Output the (X, Y) coordinate of the center of the cell containing the given text.  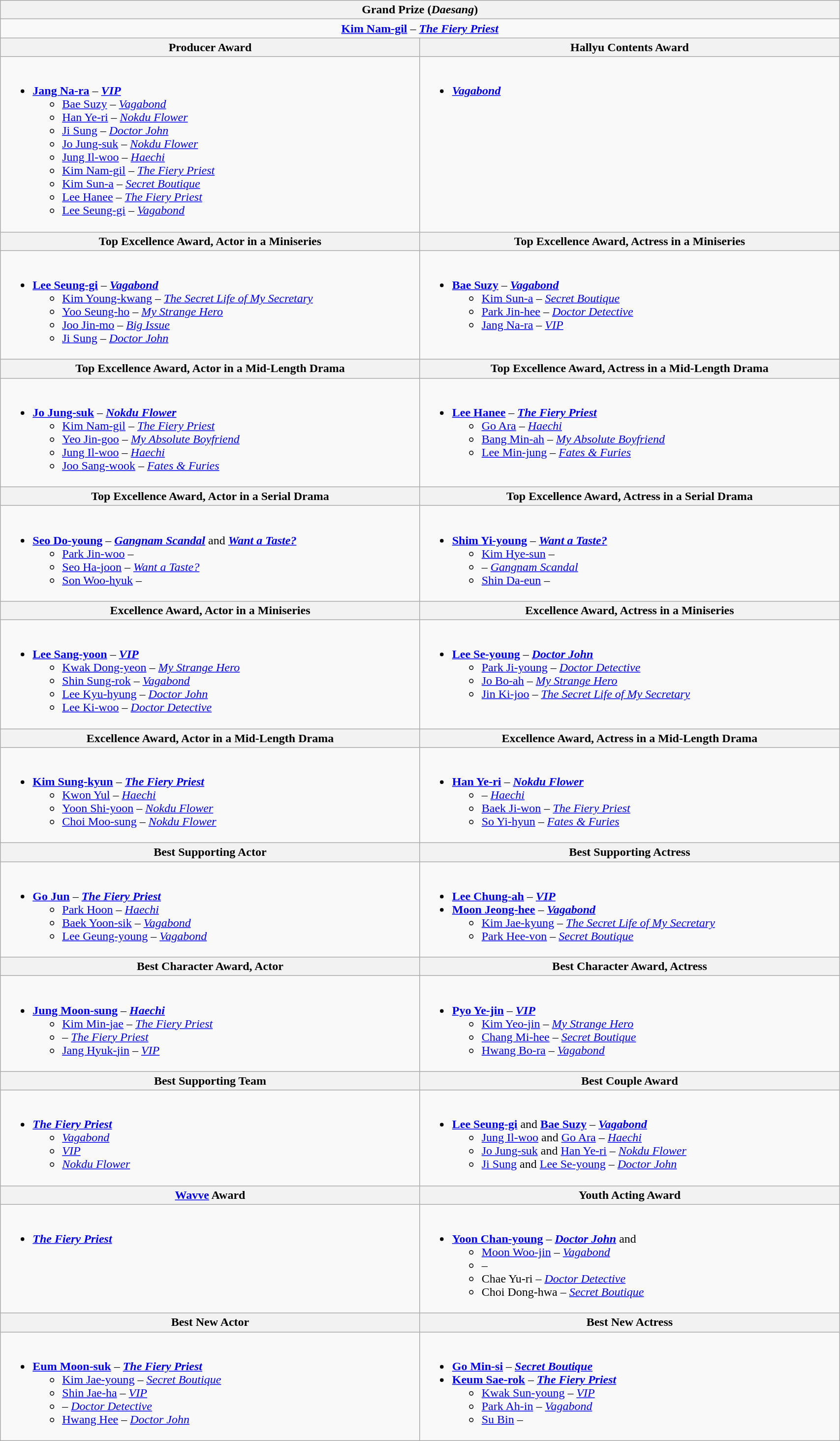
Best New Actor (210, 1322)
Grand Prize (Daesang) (420, 10)
Top Excellence Award, Actress in a Mid-Length Drama (629, 369)
Excellence Award, Actor in a Miniseries (210, 610)
Lee Hanee – The Fiery PriestGo Ara – HaechiBang Min-ah – My Absolute BoyfriendLee Min-jung – Fates & Furies (629, 432)
Best New Actress (629, 1322)
Excellence Award, Actor in a Mid-Length Drama (210, 738)
Vagabond (629, 144)
Best Character Award, Actress (629, 967)
Excellence Award, Actress in a Miniseries (629, 610)
Kim Sung-kyun – The Fiery PriestKwon Yul – HaechiYoon Shi-yoon – Nokdu FlowerChoi Moo-sung – Nokdu Flower (210, 795)
Seo Do-young – Gangnam Scandal and Want a Taste?Park Jin-woo – Seo Ha-joon – Want a Taste?Son Woo-hyuk – (210, 553)
Best Character Award, Actor (210, 967)
Pyo Ye-jin – VIPKim Yeo-jin – My Strange HeroChang Mi-hee – Secret BoutiqueHwang Bo-ra – Vagabond (629, 1024)
Best Couple Award (629, 1081)
Bae Suzy – VagabondKim Sun-a – Secret BoutiquePark Jin-hee – Doctor DetectiveJang Na-ra – VIP (629, 305)
Top Excellence Award, Actor in a Serial Drama (210, 496)
Eum Moon-suk – The Fiery PriestKim Jae-young – Secret BoutiqueShin Jae-ha – VIP – Doctor DetectiveHwang Hee – Doctor John (210, 1386)
Go Jun – The Fiery PriestPark Hoon – HaechiBaek Yoon-sik – VagabondLee Geung-young – Vagabond (210, 909)
Lee Se-young – Doctor JohnPark Ji-young – Doctor DetectiveJo Bo-ah – My Strange HeroJin Ki-joo – The Secret Life of My Secretary (629, 674)
Kim Nam-gil – The Fiery Priest (420, 29)
The Fiery Priest (210, 1259)
Han Ye-ri – Nokdu Flower – HaechiBaek Ji-won – The Fiery PriestSo Yi-hyun – Fates & Furies (629, 795)
Best Supporting Actor (210, 852)
Lee Seung-gi and Bae Suzy – VagabondJung Il-woo and Go Ara – HaechiJo Jung-suk and Han Ye-ri – Nokdu FlowerJi Sung and Lee Se-young – Doctor John (629, 1138)
Producer Award (210, 47)
Jo Jung-suk – Nokdu FlowerKim Nam-gil – The Fiery PriestYeo Jin-goo – My Absolute BoyfriendJung Il-woo – HaechiJoo Sang-wook – Fates & Furies (210, 432)
Excellence Award, Actress in a Mid-Length Drama (629, 738)
Top Excellence Award, Actor in a Miniseries (210, 241)
Wavve Award (210, 1195)
Go Min-si – Secret BoutiqueKeum Sae-rok – The Fiery PriestKwak Sun-young – VIPPark Ah-in – VagabondSu Bin – (629, 1386)
Best Supporting Team (210, 1081)
Top Excellence Award, Actress in a Serial Drama (629, 496)
Shim Yi-young – Want a Taste?Kim Hye-sun – – Gangnam ScandalShin Da-eun – (629, 553)
Hallyu Contents Award (629, 47)
Youth Acting Award (629, 1195)
Top Excellence Award, Actress in a Miniseries (629, 241)
Lee Chung-ah – VIPMoon Jeong-hee – VagabondKim Jae-kyung – The Secret Life of My SecretaryPark Hee-von – Secret Boutique (629, 909)
Top Excellence Award, Actor in a Mid-Length Drama (210, 369)
Best Supporting Actress (629, 852)
Jung Moon-sung – HaechiKim Min-jae – The Fiery Priest – The Fiery PriestJang Hyuk-jin – VIP (210, 1024)
Yoon Chan-young – Doctor John and Moon Woo-jin – Vagabond – Chae Yu-ri – Doctor DetectiveChoi Dong-hwa – Secret Boutique (629, 1259)
The Fiery PriestVagabondVIPNokdu Flower (210, 1138)
Lee Seung-gi – VagabondKim Young-kwang – The Secret Life of My SecretaryYoo Seung-ho – My Strange HeroJoo Jin-mo – Big IssueJi Sung – Doctor John (210, 305)
Lee Sang-yoon – VIPKwak Dong-yeon – My Strange HeroShin Sung-rok – VagabondLee Kyu-hyung – Doctor JohnLee Ki-woo – Doctor Detective (210, 674)
